Scan for the cell matching the given text and deliver its [X, Y] coordinate at center. 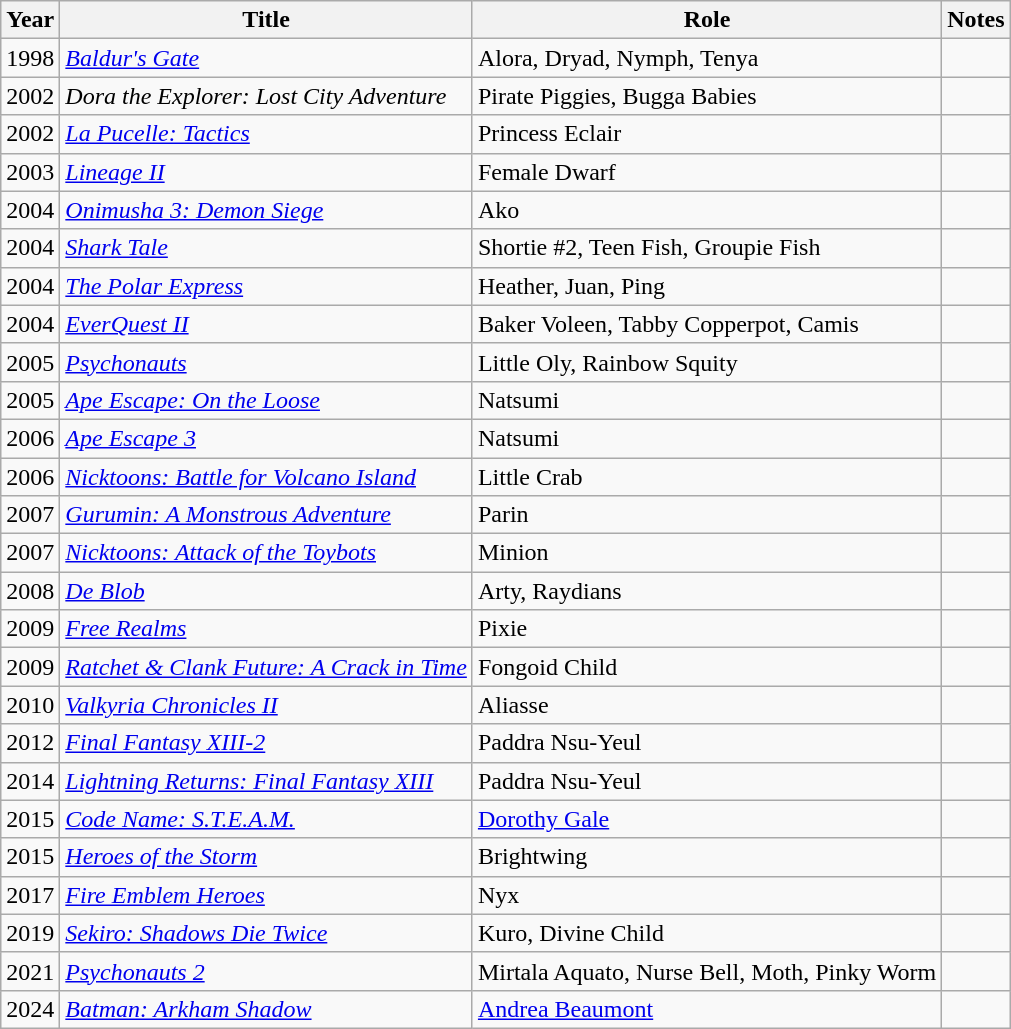
Shark Tale [266, 248]
Nicktoons: Battle for Volcano Island [266, 477]
Final Fantasy XIII-2 [266, 743]
Ako [706, 210]
Mirtala Aquato, Nurse Bell, Moth, Pinky Worm [706, 971]
Gurumin: A Monstrous Adventure [266, 515]
Role [706, 20]
Ape Escape: On the Loose [266, 400]
Heather, Juan, Ping [706, 286]
Batman: Arkham Shadow [266, 1009]
Pixie [706, 629]
2003 [30, 172]
2014 [30, 781]
Female Dwarf [706, 172]
Lineage II [266, 172]
Shortie #2, Teen Fish, Groupie Fish [706, 248]
Pirate Piggies, Bugga Babies [706, 96]
Code Name: S.T.E.A.M. [266, 819]
Arty, Raydians [706, 591]
2008 [30, 591]
Princess Eclair [706, 134]
Brightwing [706, 857]
Dora the Explorer: Lost City Adventure [266, 96]
Sekiro: Shadows Die Twice [266, 933]
2010 [30, 705]
2021 [30, 971]
Free Realms [266, 629]
The Polar Express [266, 286]
Ape Escape 3 [266, 438]
Baldur's Gate [266, 58]
Psychonauts 2 [266, 971]
Baker Voleen, Tabby Copperpot, Camis [706, 324]
EverQuest II [266, 324]
Psychonauts [266, 362]
Valkyria Chronicles II [266, 705]
Heroes of the Storm [266, 857]
Little Oly, Rainbow Squity [706, 362]
Minion [706, 553]
2024 [30, 1009]
Kuro, Divine Child [706, 933]
Little Crab [706, 477]
Year [30, 20]
2019 [30, 933]
Fire Emblem Heroes [266, 895]
Nyx [706, 895]
1998 [30, 58]
2017 [30, 895]
2012 [30, 743]
Aliasse [706, 705]
Alora, Dryad, Nymph, Tenya [706, 58]
Lightning Returns: Final Fantasy XIII [266, 781]
Andrea Beaumont [706, 1009]
Notes [976, 20]
La Pucelle: Tactics [266, 134]
Ratchet & Clank Future: A Crack in Time [266, 667]
Parin [706, 515]
Title [266, 20]
Dorothy Gale [706, 819]
De Blob [266, 591]
Fongoid Child [706, 667]
Nicktoons: Attack of the Toybots [266, 553]
Onimusha 3: Demon Siege [266, 210]
